Identify which cell holds the provided text, then report its (X, Y) central coordinate. 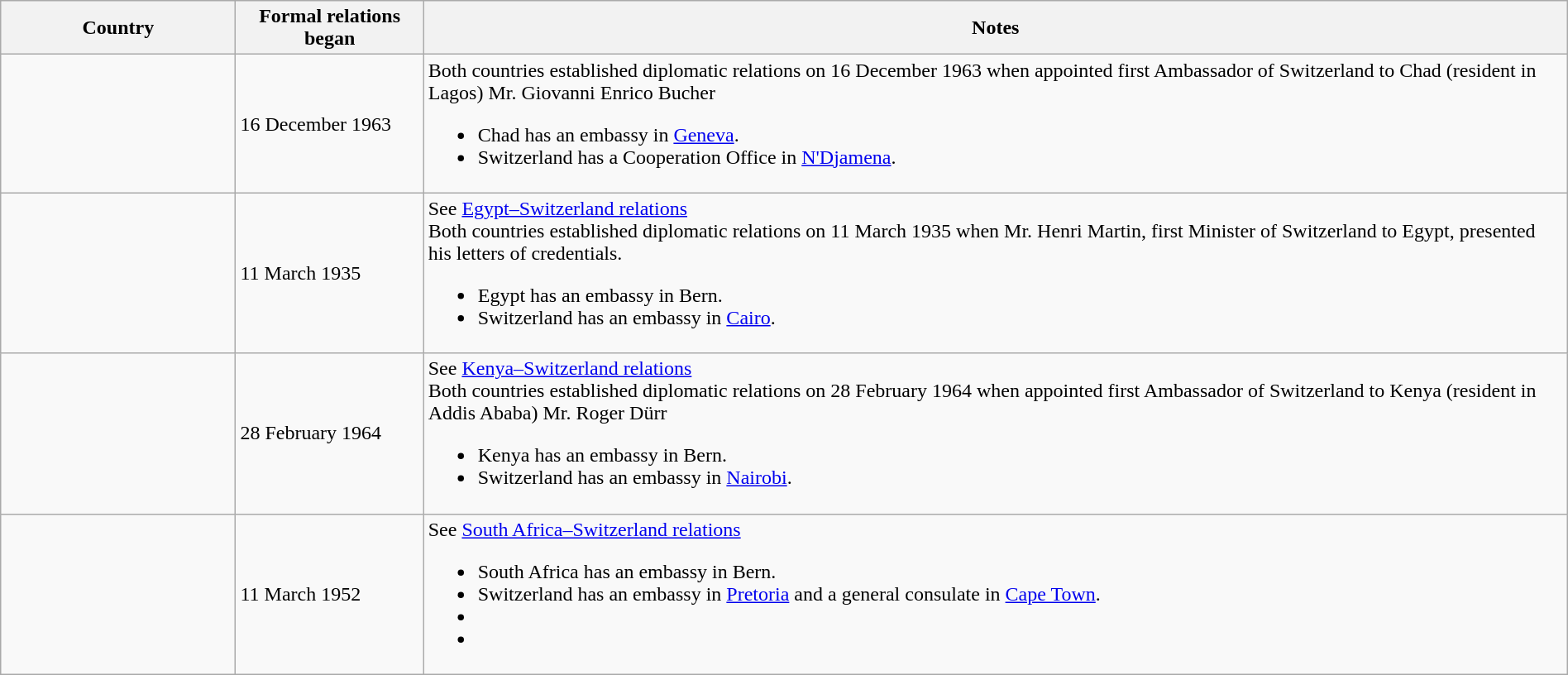
Notes (996, 28)
16 December 1963 (329, 124)
11 March 1935 (329, 273)
Formal relations began (329, 28)
Country (118, 28)
28 February 1964 (329, 433)
11 March 1952 (329, 594)
